Capture the cell that displays the provided text and extract its (x, y) central coordinate. 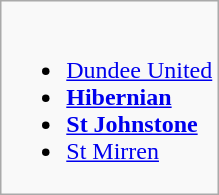
Dundee UnitedHibernianSt JohnstoneSt Mirren (110, 98)
